Find where the given text appears and provide that cell's center as [x, y] coordinate. 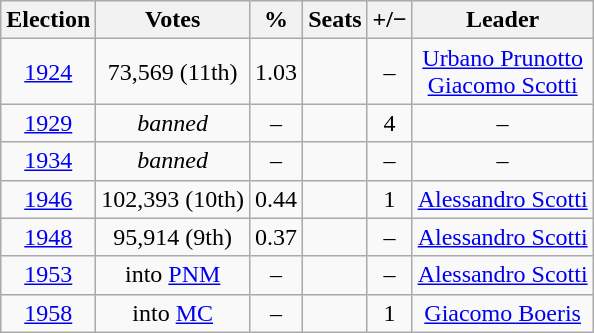
+/− [390, 20]
Seats [335, 20]
1924 [48, 72]
0.44 [276, 199]
1934 [48, 161]
into PNM [173, 275]
1929 [48, 123]
into MC [173, 313]
102,393 (10th) [173, 199]
1946 [48, 199]
Votes [173, 20]
95,914 (9th) [173, 237]
Giacomo Boeris [502, 313]
Urbano PrunottoGiacomo Scotti [502, 72]
1953 [48, 275]
1.03 [276, 72]
Leader [502, 20]
1948 [48, 237]
1958 [48, 313]
4 [390, 123]
73,569 (11th) [173, 72]
% [276, 20]
Election [48, 20]
0.37 [276, 237]
